Scan for the cell matching the given text and deliver its [x, y] coordinate at center. 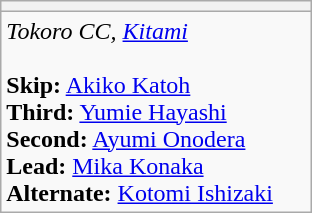
Tokoro CC, KitamiSkip: Akiko Katoh Third: Yumie Hayashi Second: Ayumi Onodera Lead: Mika Konaka Alternate: Kotomi Ishizaki [156, 112]
